Return the (X, Y) coordinate for the center point of the cell that contains the specified text.  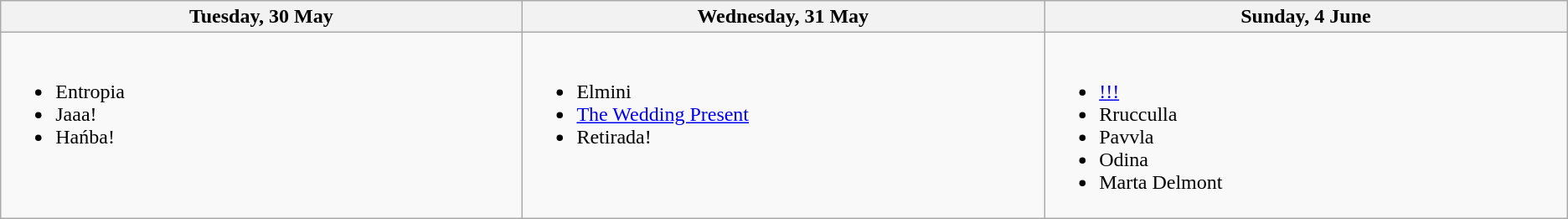
ElminiThe Wedding PresentRetirada! (783, 126)
EntropiaJaaa!Hańba! (261, 126)
Sunday, 4 June (1307, 17)
!!!RruccullaPavvlaOdinaMarta Delmont (1307, 126)
Tuesday, 30 May (261, 17)
Wednesday, 31 May (783, 17)
